For the text-containing cell, return its midpoint in (x, y) coordinate format. 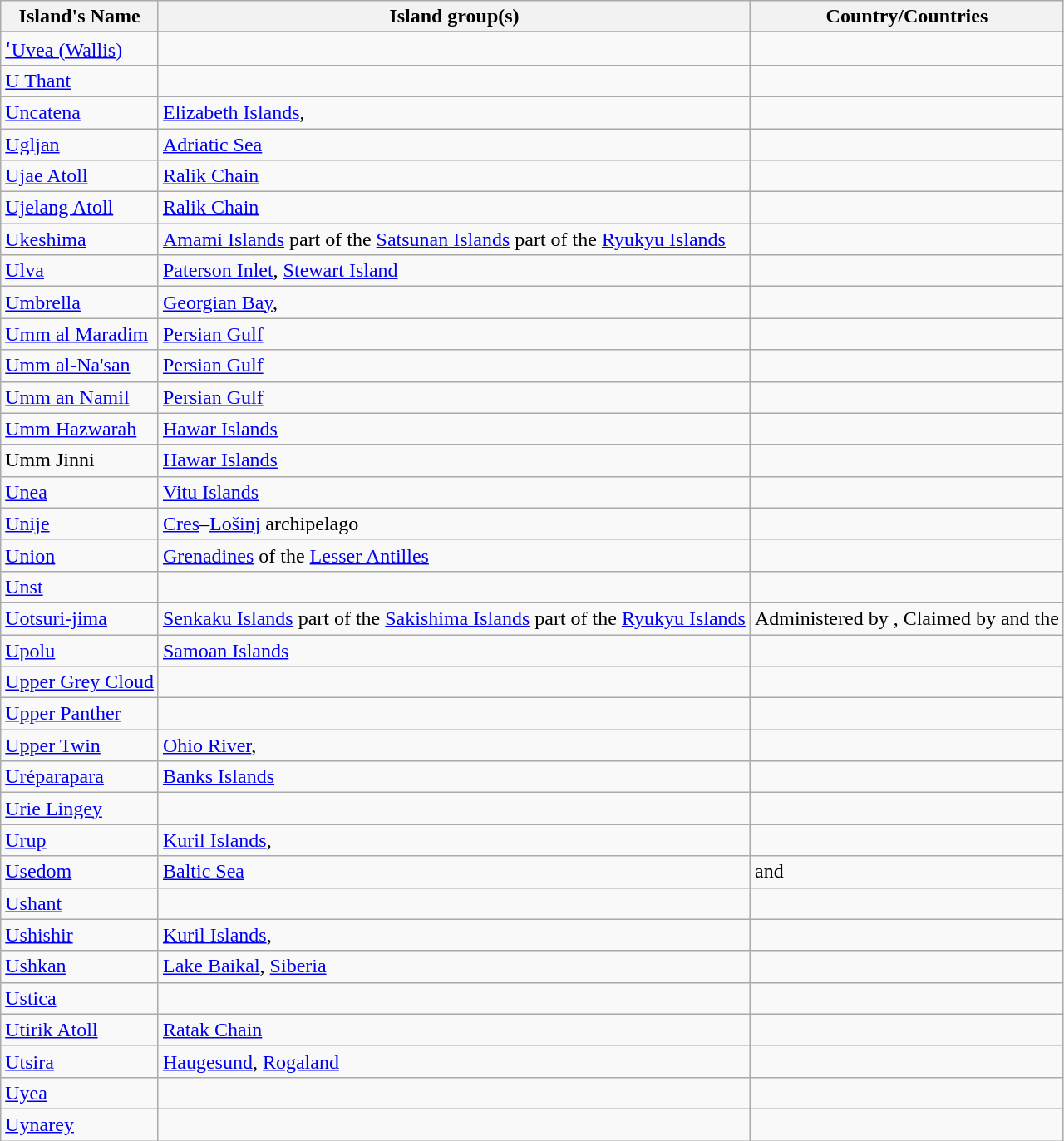
Ohio River, (454, 745)
Ushkan (80, 966)
Island's Name (80, 17)
Ushant (80, 903)
Baltic Sea (454, 872)
Umbrella (80, 302)
Ukeshima (80, 239)
Unije (80, 524)
and (906, 872)
Island group(s) (454, 17)
Ujelang Atoll (80, 208)
Umm Jinni (80, 460)
Elizabeth Islands, (454, 112)
Adriatic Sea (454, 144)
Unea (80, 492)
Grenadines of the Lesser Antilles (454, 555)
Umm al Maradim (80, 334)
U Thant (80, 81)
Upper Grey Cloud (80, 682)
Georgian Bay, (454, 302)
Ugljan (80, 144)
Utsira (80, 1061)
Union (80, 555)
Upolu (80, 651)
Ustica (80, 998)
Umm Hazwarah (80, 429)
Ujae Atoll (80, 176)
Cres–Lošinj archipelago (454, 524)
Uyea (80, 1093)
Country/Countries (906, 17)
Ulva (80, 271)
Usedom (80, 872)
Ushishir (80, 935)
Uotsuri-jima (80, 618)
Umm al-Na'san (80, 366)
Paterson Inlet, Stewart Island (454, 271)
Utirik Atoll (80, 1030)
Urie Lingey (80, 809)
Banks Islands (454, 777)
Umm an Namil (80, 397)
ʻUvea (Wallis) (80, 49)
Amami Islands part of the Satsunan Islands part of the Ryukyu Islands (454, 239)
Vitu Islands (454, 492)
Haugesund, Rogaland (454, 1061)
Upper Panther (80, 714)
Ratak Chain (454, 1030)
Unst (80, 587)
Administered by , Claimed by and the (906, 618)
Uréparapara (80, 777)
Samoan Islands (454, 651)
Uynarey (80, 1124)
Senkaku Islands part of the Sakishima Islands part of the Ryukyu Islands (454, 618)
Lake Baikal, Siberia (454, 966)
Urup (80, 840)
Upper Twin (80, 745)
Uncatena (80, 112)
